Return [X, Y] of the center of cell containing provided text 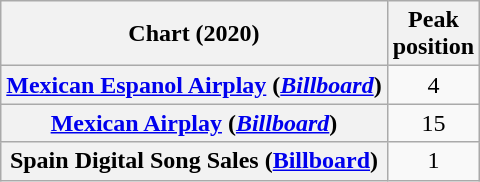
15 [433, 123]
4 [433, 85]
Spain Digital Song Sales (Billboard) [194, 161]
Peakposition [433, 34]
Mexican Espanol Airplay (Billboard) [194, 85]
Mexican Airplay (Billboard) [194, 123]
1 [433, 161]
Chart (2020) [194, 34]
